Locate the cell with the specified text and output its (x, y) center coordinate. 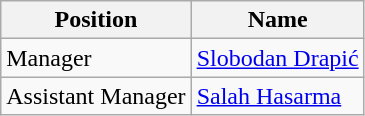
Salah Hasarma (278, 96)
Position (96, 20)
Manager (96, 58)
Slobodan Drapić (278, 58)
Assistant Manager (96, 96)
Name (278, 20)
